Locate the cell with the specified text and output its (X, Y) center coordinate. 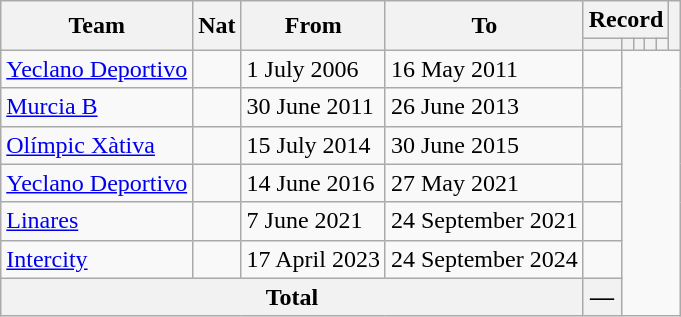
27 May 2021 (484, 183)
— (602, 297)
To (484, 26)
26 June 2013 (484, 107)
Team (97, 26)
Murcia B (97, 107)
From (313, 26)
17 April 2023 (313, 259)
24 September 2024 (484, 259)
1 July 2006 (313, 69)
Record (626, 20)
24 September 2021 (484, 221)
Olímpic Xàtiva (97, 145)
16 May 2011 (484, 69)
30 June 2015 (484, 145)
Intercity (97, 259)
Nat (217, 26)
15 July 2014 (313, 145)
Linares (97, 221)
7 June 2021 (313, 221)
30 June 2011 (313, 107)
14 June 2016 (313, 183)
Total (292, 297)
